Detect which cell encompasses the target text, then output its [X, Y] center coordinate. 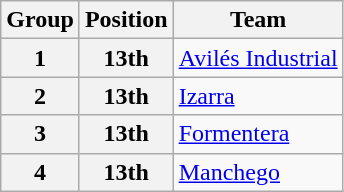
Group [40, 20]
2 [40, 96]
Formentera [258, 134]
Izarra [258, 96]
4 [40, 172]
Manchego [258, 172]
3 [40, 134]
Avilés Industrial [258, 58]
Position [126, 20]
Team [258, 20]
1 [40, 58]
